Detect which cell encompasses the target text, then output its [x, y] center coordinate. 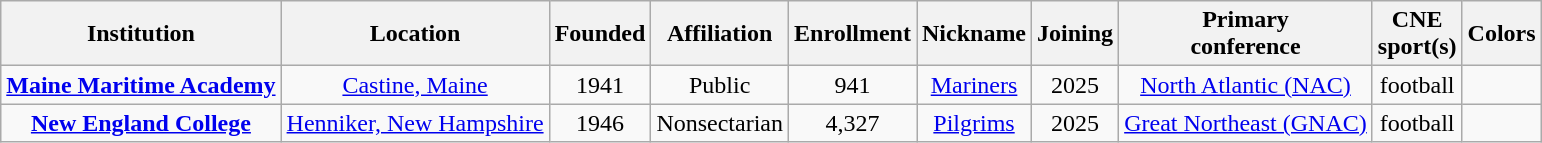
Castine, Maine [415, 85]
Affiliation [720, 34]
Maine Maritime Academy [141, 85]
Enrollment [853, 34]
Mariners [974, 85]
Public [720, 85]
Great Northeast (GNAC) [1246, 123]
Joining [1076, 34]
Colors [1502, 34]
CNEsport(s) [1417, 34]
1946 [600, 123]
941 [853, 85]
Nonsectarian [720, 123]
Pilgrims [974, 123]
Henniker, New Hampshire [415, 123]
North Atlantic (NAC) [1246, 85]
Founded [600, 34]
Institution [141, 34]
1941 [600, 85]
Location [415, 34]
4,327 [853, 123]
Primaryconference [1246, 34]
Nickname [974, 34]
New England College [141, 123]
